Capture the cell that displays the provided text and extract its (X, Y) central coordinate. 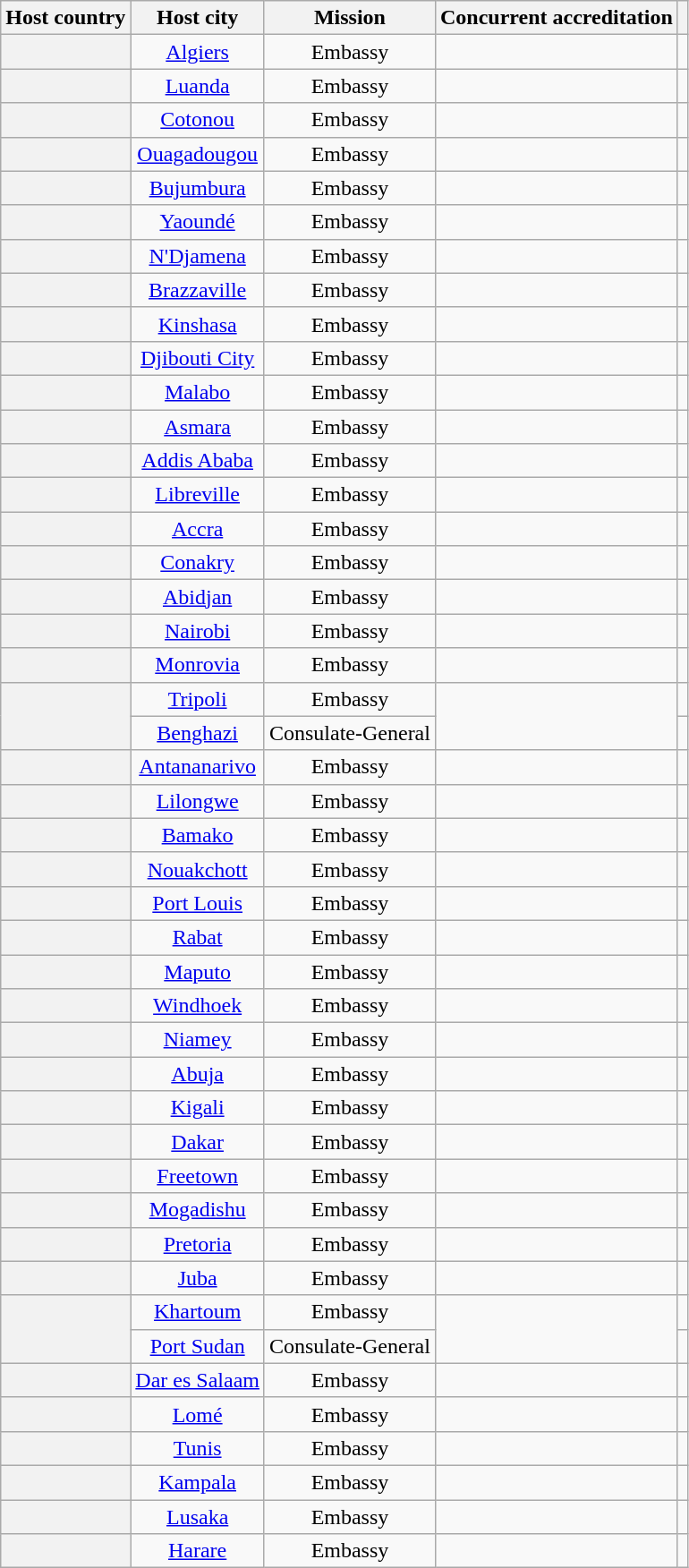
Accra (198, 529)
N'Djamena (198, 256)
Libreville (198, 495)
Dakar (198, 1142)
Brazzaville (198, 290)
Tunis (198, 1448)
Kinshasa (198, 324)
Juba (198, 1278)
Lusaka (198, 1517)
Maputo (198, 971)
Malabo (198, 392)
Port Sudan (198, 1346)
Ouagadougou (198, 154)
Luanda (198, 86)
Yaoundé (198, 222)
Niamey (198, 1040)
Windhoek (198, 1006)
Khartoum (198, 1312)
Abidjan (198, 597)
Host country (66, 18)
Mission (349, 18)
Abuja (198, 1074)
Monrovia (198, 665)
Lilongwe (198, 801)
Rabat (198, 937)
Asmara (198, 427)
Lomé (198, 1414)
Pretoria (198, 1244)
Concurrent accreditation (557, 18)
Kampala (198, 1482)
Bujumbura (198, 188)
Benghazi (198, 733)
Conakry (198, 563)
Nairobi (198, 631)
Nouakchott (198, 869)
Freetown (198, 1176)
Cotonou (198, 120)
Algiers (198, 52)
Dar es Salaam (198, 1380)
Port Louis (198, 903)
Djibouti City (198, 358)
Host city (198, 18)
Addis Ababa (198, 461)
Mogadishu (198, 1210)
Kigali (198, 1108)
Tripoli (198, 699)
Antananarivo (198, 767)
Harare (198, 1551)
Bamako (198, 835)
